Extract the (X, Y) coordinate from the center of the cell holding the provided text.  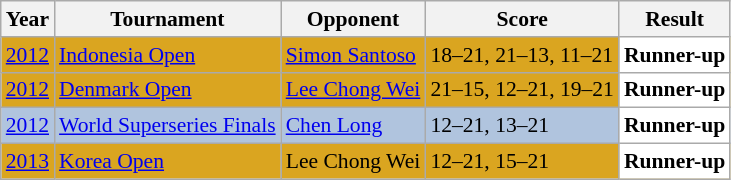
Score (522, 19)
12–21, 15–21 (522, 162)
World Superseries Finals (168, 126)
Result (674, 19)
21–15, 12–21, 19–21 (522, 90)
2013 (28, 162)
Chen Long (354, 126)
Denmark Open (168, 90)
Tournament (168, 19)
Opponent (354, 19)
Simon Santoso (354, 55)
Korea Open (168, 162)
Indonesia Open (168, 55)
Year (28, 19)
18–21, 21–13, 11–21 (522, 55)
12–21, 13–21 (522, 126)
